Detect which cell encompasses the target text, then output its [X, Y] center coordinate. 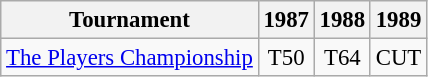
CUT [398, 58]
1987 [286, 20]
Tournament [130, 20]
The Players Championship [130, 58]
T50 [286, 58]
1988 [342, 20]
1989 [398, 20]
T64 [342, 58]
